Detect which cell encompasses the target text, then output its (X, Y) center coordinate. 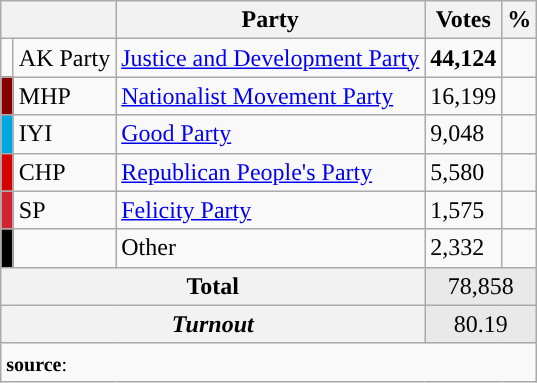
Party (270, 20)
Votes (464, 20)
78,858 (481, 286)
Justice and Development Party (270, 58)
IYI (64, 134)
AK Party (64, 58)
Republican People's Party (270, 172)
Turnout (213, 324)
Other (270, 248)
1,575 (464, 210)
44,124 (464, 58)
2,332 (464, 248)
Total (213, 286)
5,580 (464, 172)
MHP (64, 96)
source: (269, 362)
16,199 (464, 96)
Felicity Party (270, 210)
Good Party (270, 134)
Nationalist Movement Party (270, 96)
SP (64, 210)
% (520, 20)
9,048 (464, 134)
80.19 (481, 324)
CHP (64, 172)
